Extract the [x, y] coordinate from the center of the cell holding the provided text.  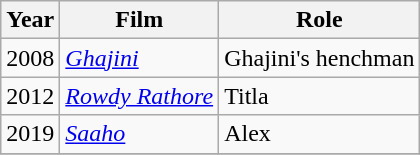
Alex [320, 134]
Film [140, 20]
Role [320, 20]
Year [30, 20]
2012 [30, 96]
Titla [320, 96]
2008 [30, 58]
Ghajini [140, 58]
Ghajini's henchman [320, 58]
Rowdy Rathore [140, 96]
Saaho [140, 134]
2019 [30, 134]
